From the cell containing the given text, extract its center point as [x, y] coordinate. 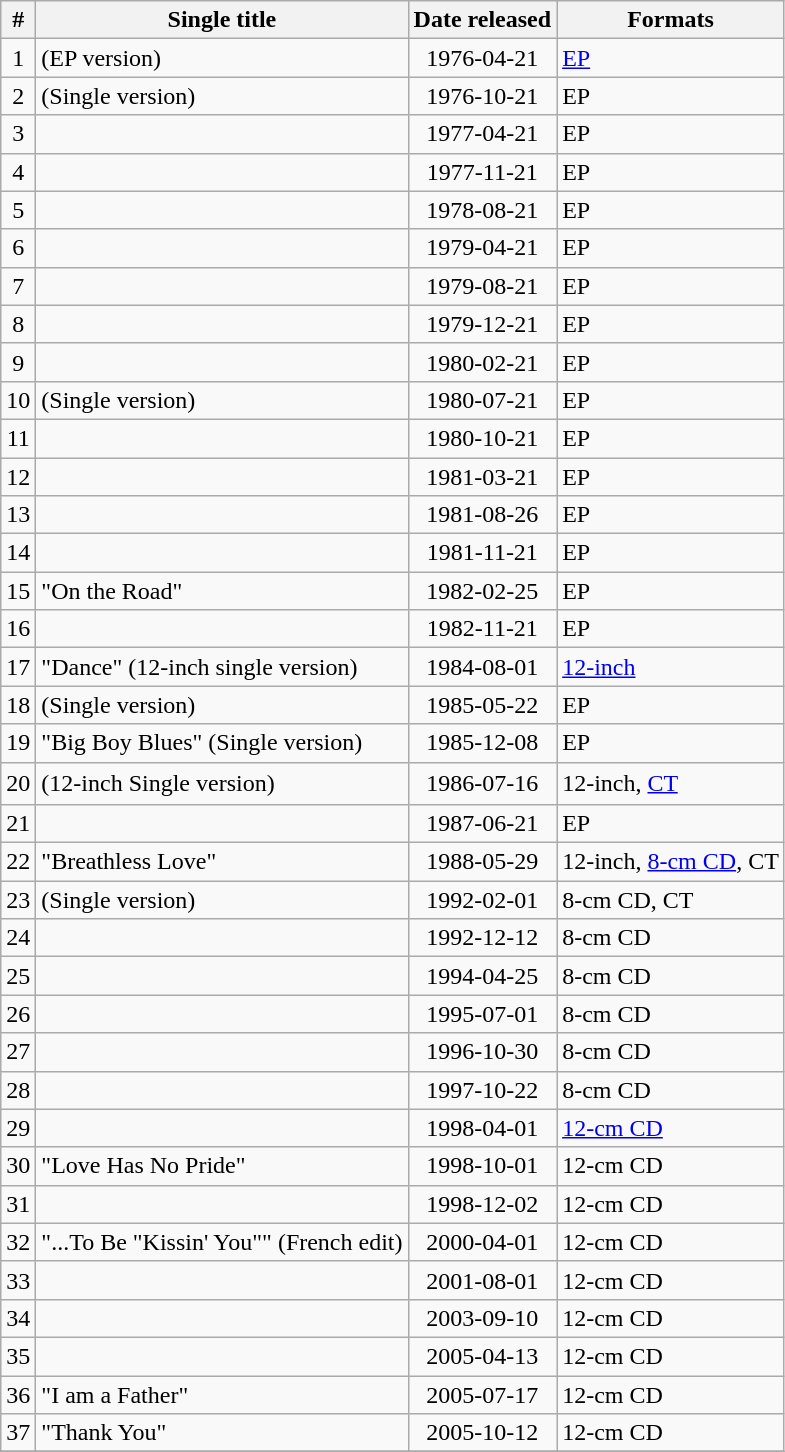
18 [18, 705]
Single title [222, 20]
# [18, 20]
Formats [671, 20]
20 [18, 784]
2 [18, 96]
1977-11-21 [482, 172]
"On the Road" [222, 591]
1980-02-21 [482, 362]
1980-07-21 [482, 400]
1998-10-01 [482, 1166]
2005-04-13 [482, 1356]
11 [18, 438]
1982-11-21 [482, 629]
24 [18, 938]
1981-11-21 [482, 553]
12-inch [671, 667]
4 [18, 172]
19 [18, 743]
1998-04-01 [482, 1128]
12-inch, 8-cm CD, CT [671, 862]
1980-10-21 [482, 438]
23 [18, 900]
1984-08-01 [482, 667]
2001-08-01 [482, 1280]
8 [18, 324]
12-inch, CT [671, 784]
1977-04-21 [482, 134]
"I am a Father" [222, 1395]
"Big Boy Blues" (Single version) [222, 743]
Date released [482, 20]
6 [18, 248]
1986-07-16 [482, 784]
1978-08-21 [482, 210]
"Dance" (12-inch single version) [222, 667]
8-cm CD, CT [671, 900]
1982-02-25 [482, 591]
1992-02-01 [482, 900]
2005-10-12 [482, 1433]
12 [18, 477]
29 [18, 1128]
1979-04-21 [482, 248]
1985-12-08 [482, 743]
1994-04-25 [482, 976]
15 [18, 591]
1976-10-21 [482, 96]
"Breathless Love" [222, 862]
2005-07-17 [482, 1395]
"...To Be "Kissin' You"" (French edit) [222, 1242]
9 [18, 362]
34 [18, 1318]
(EP version) [222, 58]
1992-12-12 [482, 938]
31 [18, 1204]
22 [18, 862]
17 [18, 667]
3 [18, 134]
35 [18, 1356]
1981-03-21 [482, 477]
1985-05-22 [482, 705]
30 [18, 1166]
14 [18, 553]
2000-04-01 [482, 1242]
1988-05-29 [482, 862]
"Love Has No Pride" [222, 1166]
1979-08-21 [482, 286]
2003-09-10 [482, 1318]
1976-04-21 [482, 58]
1997-10-22 [482, 1090]
1987-06-21 [482, 824]
5 [18, 210]
1996-10-30 [482, 1052]
36 [18, 1395]
10 [18, 400]
(12-inch Single version) [222, 784]
21 [18, 824]
7 [18, 286]
32 [18, 1242]
25 [18, 976]
1998-12-02 [482, 1204]
26 [18, 1014]
28 [18, 1090]
1 [18, 58]
13 [18, 515]
27 [18, 1052]
"Thank You" [222, 1433]
1981-08-26 [482, 515]
1995-07-01 [482, 1014]
37 [18, 1433]
1979-12-21 [482, 324]
16 [18, 629]
33 [18, 1280]
